Detect which cell encompasses the target text, then output its [x, y] center coordinate. 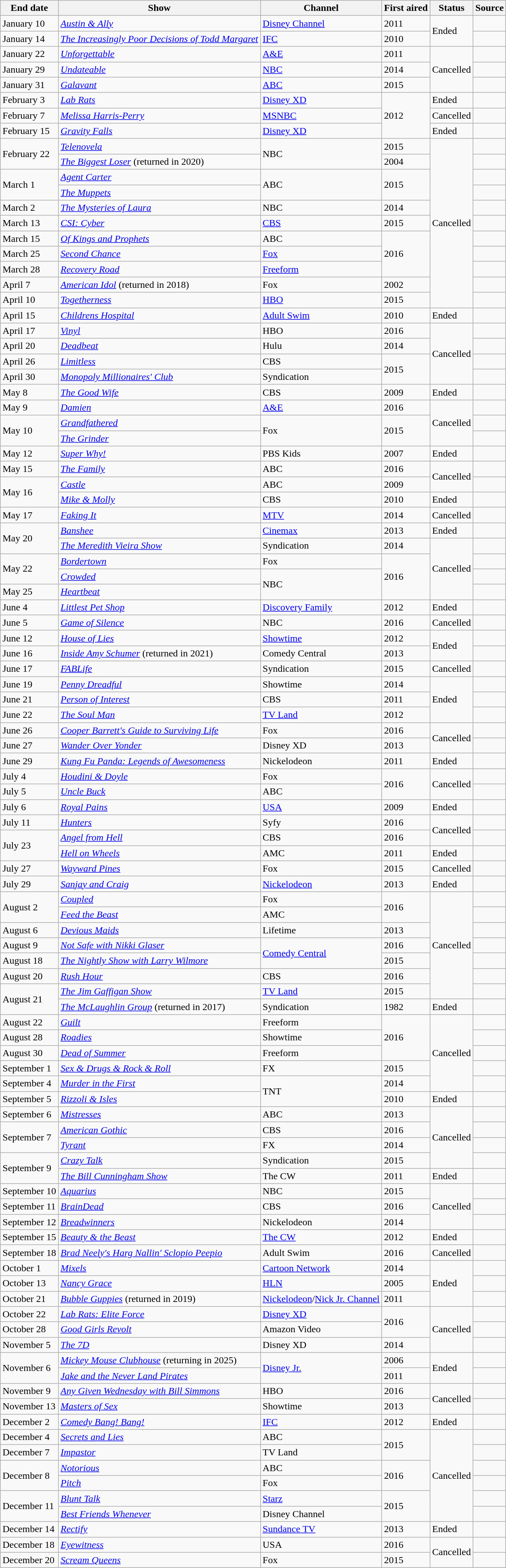
The Soul Man [159, 715]
The Mysteries of Laura [159, 208]
August 28 [29, 1038]
September 15 [29, 1237]
Nancy Grace [159, 1283]
Not Safe with Nikki Glaser [159, 945]
Good Girls Revolt [159, 1329]
Inside Amy Schumer (returned in 2021) [159, 653]
Uncle Buck [159, 792]
First aired [406, 8]
Guilt [159, 1022]
March 1 [29, 184]
Disney Jr. [321, 1368]
December 8 [29, 1476]
January 31 [29, 85]
Best Friends Whenever [159, 1514]
June 19 [29, 684]
Dead of Summer [159, 1053]
April 15 [29, 315]
Littlest Pet Shop [159, 607]
April 7 [29, 285]
Nickelodeon/Nick Jr. Channel [321, 1299]
April 17 [29, 331]
August 20 [29, 976]
December 18 [29, 1545]
November 9 [29, 1391]
December 4 [29, 1437]
June 27 [29, 746]
Syfy [321, 822]
Agent Carter [159, 177]
Mixels [159, 1268]
August 30 [29, 1053]
September 9 [29, 1168]
August 6 [29, 930]
Pitch [159, 1483]
May 20 [29, 538]
Lab Rats: Elite Force [159, 1314]
August 22 [29, 1022]
Second Chance [159, 254]
July 5 [29, 792]
Melissa Harris-Perry [159, 115]
Tyrant [159, 1145]
November 13 [29, 1406]
March 13 [29, 223]
Scream Queens [159, 1560]
Sanjay and Craig [159, 884]
Devious Maids [159, 930]
Any Given Wednesday with Bill Simmons [159, 1391]
TNT [321, 1091]
October 28 [29, 1329]
Masters of Sex [159, 1406]
Lab Rats [159, 100]
End date [29, 8]
June 16 [29, 653]
Limitless [159, 361]
The Bill Cunningham Show [159, 1176]
Sex & Drugs & Rock & Roll [159, 1068]
The Nightly Show with Larry Wilmore [159, 961]
HLN [321, 1283]
Galavant [159, 85]
October 1 [29, 1268]
Damien [159, 407]
Mike & Molly [159, 500]
Cartoon Network [321, 1268]
Rizzoli & Isles [159, 1099]
2002 [406, 285]
August 9 [29, 945]
Breadwinners [159, 1222]
November 5 [29, 1345]
CSI: Cyber [159, 223]
Blunt Talk [159, 1499]
American Idol (returned in 2018) [159, 285]
Coupled [159, 899]
January 29 [29, 69]
August 21 [29, 999]
May 16 [29, 492]
May 9 [29, 407]
Kung Fu Panda: Legends of Awesomeness [159, 761]
Rectify [159, 1529]
January 14 [29, 39]
April 20 [29, 346]
Comedy Bang! Bang! [159, 1421]
Cooper Barrett's Guide to Surviving Life [159, 730]
The Family [159, 469]
Murder in the First [159, 1084]
September 5 [29, 1099]
The Muppets [159, 193]
Person of Interest [159, 700]
Starz [321, 1499]
September 10 [29, 1191]
April 10 [29, 300]
July 11 [29, 822]
Brad Neely's Harg Nallin' Sclopio Peepio [159, 1253]
December 14 [29, 1529]
June 4 [29, 607]
September 11 [29, 1207]
Togetherness [159, 300]
The Biggest Loser (returned in 2020) [159, 161]
Feed the Beast [159, 914]
The Meredith Vieira Show [159, 546]
2005 [406, 1283]
Castle [159, 484]
Bubble Guppies (returned in 2019) [159, 1299]
Amazon Video [321, 1329]
Game of Silence [159, 623]
August 2 [29, 907]
September 6 [29, 1114]
June 29 [29, 761]
Source [490, 8]
September 12 [29, 1222]
Status [452, 8]
September 7 [29, 1137]
Cinemax [321, 530]
Lifetime [321, 930]
Houdini & Doyle [159, 776]
BrainDead [159, 1207]
2006 [406, 1360]
Aquarius [159, 1191]
Of Kings and Prophets [159, 239]
July 27 [29, 868]
Unforgettable [159, 54]
Crowded [159, 576]
Angel from Hell [159, 838]
Gravity Falls [159, 131]
October 22 [29, 1314]
July 29 [29, 884]
Recovery Road [159, 269]
Monopoly Millionaires' Club [159, 377]
February 22 [29, 154]
Super Why! [159, 454]
October 21 [29, 1299]
The Good Wife [159, 392]
Heartbeat [159, 592]
Sundance TV [321, 1529]
Childrens Hospital [159, 315]
April 26 [29, 361]
July 23 [29, 845]
Telenovela [159, 146]
House of Lies [159, 638]
February 3 [29, 100]
Jake and the Never Land Pirates [159, 1375]
Grandfathered [159, 423]
April 30 [29, 377]
FABLife [159, 669]
Wayward Pines [159, 868]
Deadbeat [159, 346]
June 12 [29, 638]
Austin & Ally [159, 23]
February 7 [29, 115]
June 26 [29, 730]
September 4 [29, 1084]
December 20 [29, 1560]
Rush Hour [159, 976]
The Grinder [159, 438]
Eyewitness [159, 1545]
March 28 [29, 269]
May 22 [29, 569]
February 15 [29, 131]
Banshee [159, 530]
Penny Dreadful [159, 684]
July 4 [29, 776]
The Increasingly Poor Decisions of Todd Margaret [159, 39]
Faking It [159, 515]
Bordertown [159, 561]
Beauty & the Beast [159, 1237]
Mickey Mouse Clubhouse (returning in 2025) [159, 1360]
Channel [321, 8]
2007 [406, 454]
Discovery Family [321, 607]
Undateable [159, 69]
May 17 [29, 515]
MSNBC [321, 115]
August 18 [29, 961]
January 10 [29, 23]
Hell on Wheels [159, 853]
American Gothic [159, 1130]
PBS Kids [321, 454]
Notorious [159, 1468]
June 22 [29, 715]
March 2 [29, 208]
MTV [321, 515]
Hulu [321, 346]
March 25 [29, 254]
June 17 [29, 669]
October 13 [29, 1283]
May 8 [29, 392]
Royal Pains [159, 807]
Crazy Talk [159, 1160]
June 5 [29, 623]
June 21 [29, 700]
July 6 [29, 807]
Show [159, 8]
December 11 [29, 1506]
May 10 [29, 430]
The Jim Gaffigan Show [159, 992]
January 22 [29, 54]
May 12 [29, 454]
December 7 [29, 1453]
September 1 [29, 1068]
September 18 [29, 1253]
Secrets and Lies [159, 1437]
Roadies [159, 1038]
Mistresses [159, 1114]
The 7D [159, 1345]
1982 [406, 1007]
May 15 [29, 469]
Vinyl [159, 331]
November 6 [29, 1368]
Wander Over Yonder [159, 746]
May 25 [29, 592]
March 15 [29, 239]
December 2 [29, 1421]
The McLaughlin Group (returned in 2017) [159, 1007]
Impastor [159, 1453]
2004 [406, 161]
Hunters [159, 822]
